Find where the given text appears and provide that cell's center as [x, y] coordinate. 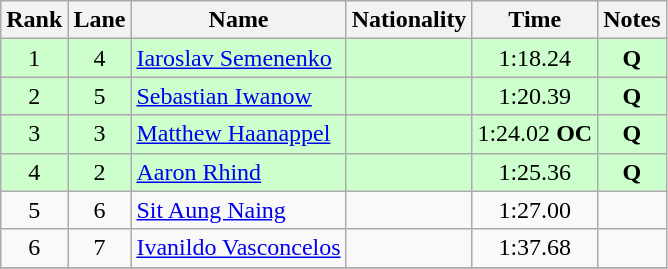
Aaron Rhind [238, 172]
Rank [34, 20]
Sit Aung Naing [238, 210]
Name [238, 20]
1:20.39 [535, 96]
Iaroslav Semenenko [238, 58]
1:25.36 [535, 172]
7 [100, 248]
Sebastian Iwanow [238, 96]
1:27.00 [535, 210]
1:18.24 [535, 58]
Matthew Haanappel [238, 134]
Lane [100, 20]
1:24.02 OC [535, 134]
Nationality [409, 20]
1:37.68 [535, 248]
1 [34, 58]
Time [535, 20]
Ivanildo Vasconcelos [238, 248]
Notes [632, 20]
